Find where the given text appears and provide that cell's center as (X, Y) coordinate. 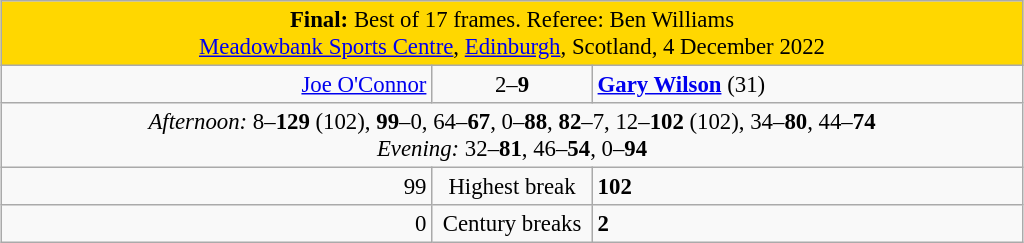
0 (216, 224)
99 (216, 187)
2 (808, 224)
Afternoon: 8–129 (102), 99–0, 64–67, 0–88, 82–7, 12–102 (102), 34–80, 44–74 Evening: 32–81, 46–54, 0–94 (512, 136)
Joe O'Connor (216, 85)
2–9 (512, 85)
Century breaks (512, 224)
Highest break (512, 187)
Gary Wilson (31) (808, 85)
102 (808, 187)
Final: Best of 17 frames. Referee: Ben Williams Meadowbank Sports Centre, Edinburgh, Scotland, 4 December 2022 (512, 34)
